Identify which cell holds the provided text, then report its [X, Y] central coordinate. 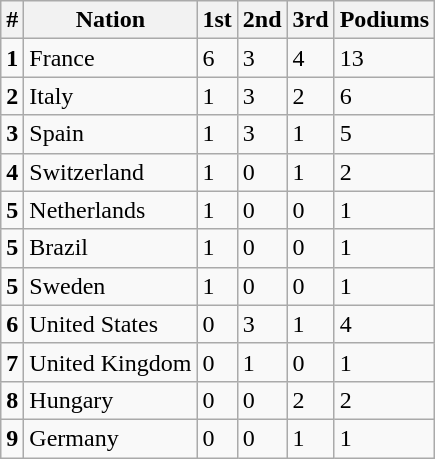
# [12, 20]
Nation [110, 20]
9 [12, 438]
France [110, 58]
7 [12, 362]
Germany [110, 438]
Hungary [110, 400]
1st [217, 20]
Podiums [384, 20]
Spain [110, 134]
Switzerland [110, 172]
8 [12, 400]
3rd [310, 20]
United States [110, 324]
13 [384, 58]
United Kingdom [110, 362]
Italy [110, 96]
Netherlands [110, 210]
Brazil [110, 248]
2nd [262, 20]
Sweden [110, 286]
